Detect which cell encompasses the target text, then output its [X, Y] center coordinate. 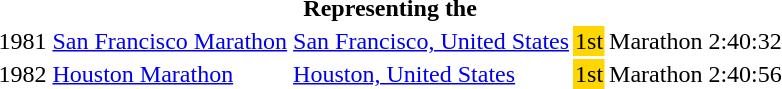
San Francisco Marathon [170, 41]
Houston, United States [432, 74]
Houston Marathon [170, 74]
San Francisco, United States [432, 41]
